For the text-containing cell, return its midpoint in [X, Y] coordinate format. 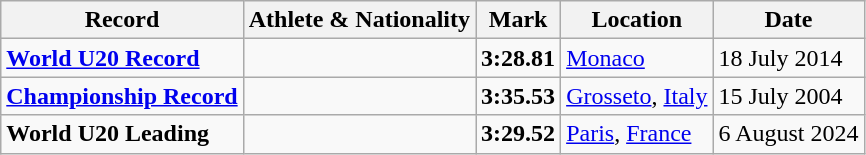
Record [122, 20]
Date [788, 20]
Monaco [637, 58]
World U20 Leading [122, 134]
3:29.52 [518, 134]
15 July 2004 [788, 96]
Mark [518, 20]
3:28.81 [518, 58]
Location [637, 20]
Paris, France [637, 134]
World U20 Record [122, 58]
Grosseto, Italy [637, 96]
3:35.53 [518, 96]
6 August 2024 [788, 134]
Championship Record [122, 96]
Athlete & Nationality [359, 20]
18 July 2014 [788, 58]
